Return the [x, y] coordinate for the center point of the cell that contains the specified text.  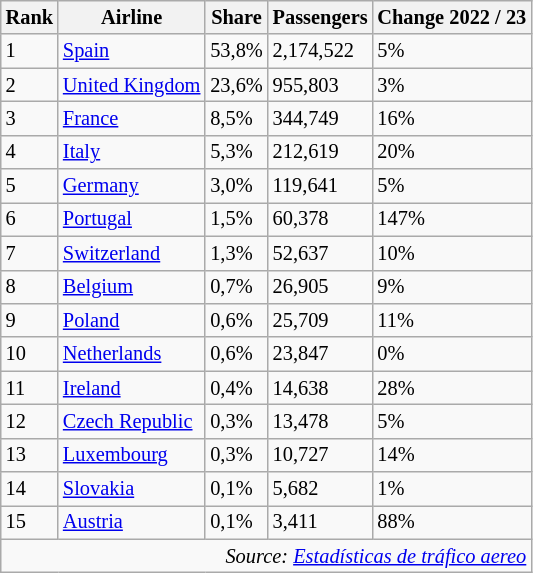
0,4% [236, 388]
11% [452, 320]
3 [30, 118]
2 [30, 85]
14% [452, 455]
10,727 [320, 455]
212,619 [320, 152]
6 [30, 219]
Change 2022 / 23 [452, 17]
10 [30, 354]
53,8% [236, 51]
Ireland [132, 388]
3,411 [320, 522]
26,905 [320, 287]
Czech Republic [132, 421]
Germany [132, 186]
2,174,522 [320, 51]
10% [452, 253]
3,0% [236, 186]
16% [452, 118]
Slovakia [132, 489]
14 [30, 489]
Passengers [320, 17]
88% [452, 522]
23,847 [320, 354]
1,5% [236, 219]
11 [30, 388]
United Kingdom [132, 85]
5,3% [236, 152]
Italy [132, 152]
1 [30, 51]
France [132, 118]
8,5% [236, 118]
1% [452, 489]
52,637 [320, 253]
Portugal [132, 219]
955,803 [320, 85]
Spain [132, 51]
119,641 [320, 186]
12 [30, 421]
9 [30, 320]
4 [30, 152]
Switzerland [132, 253]
5,682 [320, 489]
3% [452, 85]
13,478 [320, 421]
Source: Estadísticas de tráfico aereo [266, 556]
Austria [132, 522]
Luxembourg [132, 455]
Belgium [132, 287]
28% [452, 388]
Airline [132, 17]
23,6% [236, 85]
147% [452, 219]
5 [30, 186]
7 [30, 253]
Share [236, 17]
1,3% [236, 253]
15 [30, 522]
344,749 [320, 118]
Netherlands [132, 354]
0,7% [236, 287]
9% [452, 287]
Poland [132, 320]
60,378 [320, 219]
14,638 [320, 388]
0% [452, 354]
20% [452, 152]
13 [30, 455]
8 [30, 287]
25,709 [320, 320]
Rank [30, 17]
